Pinpoint the cell where the given text exists, returning its (X, Y) midpoint coordinate. 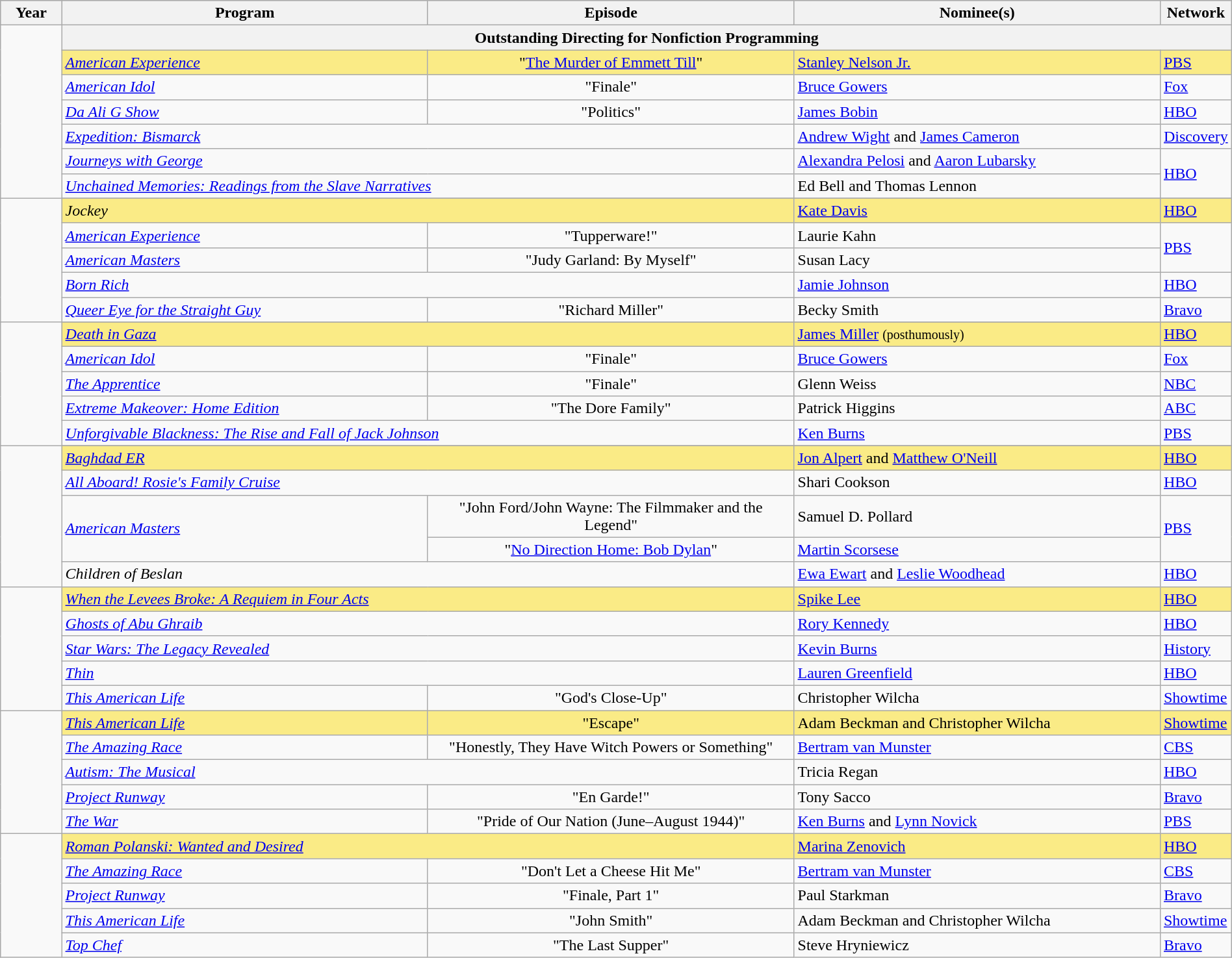
"John Ford/John Wayne: The Filmmaker and the Legend" (611, 516)
Star Wars: The Legacy Revealed (428, 648)
Ewa Ewart and Leslie Woodhead (977, 574)
Jockey (428, 210)
Autism: The Musical (428, 772)
"Pride of Our Nation (June–August 1944)" (611, 822)
"Richard Miller" (611, 310)
Lauren Greenfield (977, 673)
"Judy Garland: By Myself" (611, 260)
Episode (611, 13)
Ken Burns (977, 433)
Ed Bell and Thomas Lennon (977, 186)
Marina Zenovich (977, 846)
Kevin Burns (977, 648)
"God's Close-Up" (611, 698)
Steve Hryniewicz (977, 945)
Da Ali G Show (244, 112)
Unchained Memories: Readings from the Slave Narratives (428, 186)
Discovery (1196, 136)
Jon Alpert and Matthew O'Neill (977, 458)
"Honestly, They Have Witch Powers or Something" (611, 748)
James Miller (posthumously) (977, 334)
Ken Burns and Lynn Novick (977, 822)
Born Rich (428, 284)
Martin Scorsese (977, 549)
"Don't Let a Cheese Hit Me" (611, 871)
Kate Davis (977, 210)
Ghosts of Abu Ghraib (428, 624)
When the Levees Broke: A Requiem in Four Acts (428, 599)
Patrick Higgins (977, 409)
Outstanding Directing for Nonfiction Programming (647, 38)
"The Last Supper" (611, 945)
"En Garde!" (611, 797)
Susan Lacy (977, 260)
Samuel D. Pollard (977, 516)
The War (244, 822)
Expedition: Bismarck (428, 136)
Andrew Wight and James Cameron (977, 136)
NBC (1196, 384)
Baghdad ER (428, 458)
Top Chef (244, 945)
Becky Smith (977, 310)
"The Dore Family" (611, 409)
"Politics" (611, 112)
Paul Starkman (977, 896)
Network (1196, 13)
Alexandra Pelosi and Aaron Lubarsky (977, 161)
ABC (1196, 409)
"Tupperware!" (611, 235)
Laurie Kahn (977, 235)
Tony Sacco (977, 797)
Roman Polanski: Wanted and Desired (428, 846)
Spike Lee (977, 599)
Extreme Makeover: Home Edition (244, 409)
Program (244, 13)
Shari Cookson (977, 483)
Rory Kennedy (977, 624)
Stanley Nelson Jr. (977, 62)
Nominee(s) (977, 13)
Death in Gaza (428, 334)
Thin (428, 673)
James Bobin (977, 112)
Jamie Johnson (977, 284)
Christopher Wilcha (977, 698)
"Finale, Part 1" (611, 896)
"Escape" (611, 723)
Glenn Weiss (977, 384)
Year (31, 13)
"The Murder of Emmett Till" (611, 62)
Queer Eye for the Straight Guy (244, 310)
Tricia Regan (977, 772)
Children of Beslan (428, 574)
Unforgivable Blackness: The Rise and Fall of Jack Johnson (428, 433)
"No Direction Home: Bob Dylan" (611, 549)
All Aboard! Rosie's Family Cruise (428, 483)
The Apprentice (244, 384)
"John Smith" (611, 920)
History (1196, 648)
Journeys with George (428, 161)
